Identify which cell holds the provided text, then report its (X, Y) central coordinate. 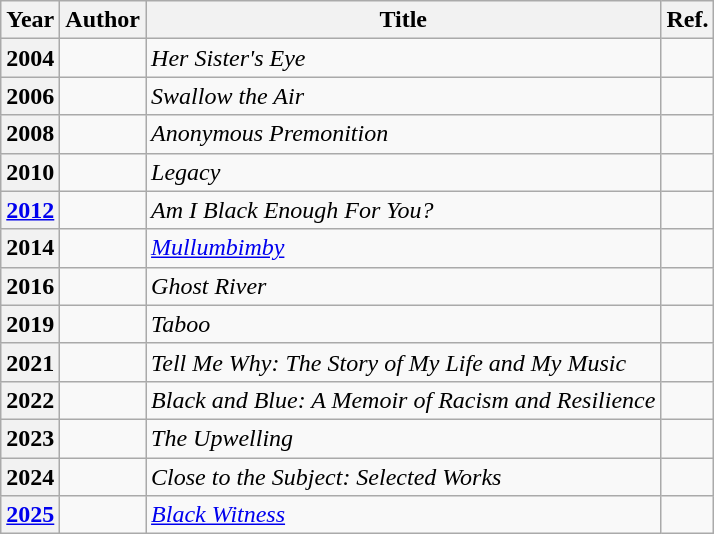
Black and Blue: A Memoir of Racism and Resilience (404, 400)
2008 (30, 134)
2025 (30, 515)
2019 (30, 324)
Legacy (404, 172)
2022 (30, 400)
The Upwelling (404, 438)
2016 (30, 286)
2023 (30, 438)
Black Witness (404, 515)
Anonymous Premonition (404, 134)
Ref. (688, 20)
2004 (30, 58)
Mullumbimby (404, 248)
2010 (30, 172)
Ghost River (404, 286)
Swallow the Air (404, 96)
Author (103, 20)
Close to the Subject: Selected Works (404, 477)
Tell Me Why: The Story of My Life and My Music (404, 362)
Am I Black Enough For You? (404, 210)
2006 (30, 96)
2012 (30, 210)
2014 (30, 248)
Her Sister's Eye (404, 58)
Year (30, 20)
2021 (30, 362)
Taboo (404, 324)
Title (404, 20)
2024 (30, 477)
